Find where the given text appears and provide that cell's center as (X, Y) coordinate. 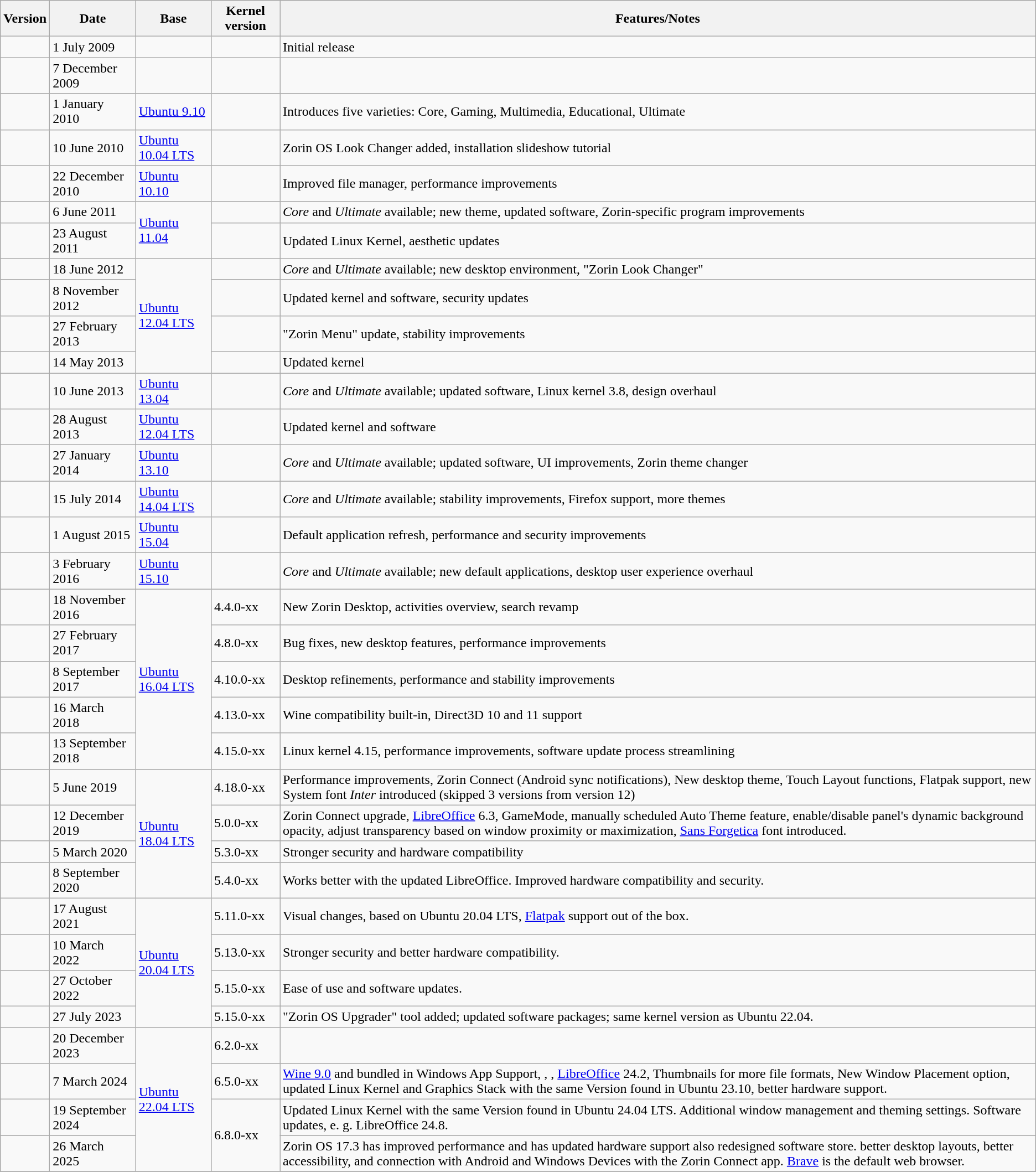
26 March 2025 (93, 1154)
Updated kernel (658, 362)
Ubuntu 22.04 LTS (173, 1099)
Visual changes, based on Ubuntu 20.04 LTS, Flatpak support out of the box. (658, 916)
6.8.0-xx (245, 1135)
28 August 2013 (93, 427)
8 November 2012 (93, 298)
5.0.0-xx (245, 823)
23 August 2011 (93, 240)
Updated kernel and software, security updates (658, 298)
Updated kernel and software (658, 427)
1 July 2009 (93, 47)
Kernel version (245, 19)
Desktop refinements, performance and stability improvements (658, 679)
"Zorin Menu" update, stability improvements (658, 333)
4.8.0-xx (245, 643)
13 September 2018 (93, 751)
4.15.0-xx (245, 751)
27 January 2014 (93, 463)
Ubuntu 15.10 (173, 571)
Ubuntu 13.04 (173, 391)
Ubuntu 20.04 LTS (173, 962)
10 June 2010 (93, 147)
4.18.0-xx (245, 787)
Ubuntu 14.04 LTS (173, 499)
New Zorin Desktop, activities overview, search revamp (658, 607)
18 November 2016 (93, 607)
1 August 2015 (93, 535)
12 December 2019 (93, 823)
Ubuntu 13.10 (173, 463)
16 March 2018 (93, 715)
Ease of use and software updates. (658, 989)
Ubuntu 18.04 LTS (173, 834)
Works better with the updated LibreOffice. Improved hardware compatibility and security. (658, 880)
7 December 2009 (93, 75)
5.3.0-xx (245, 851)
27 July 2023 (93, 1017)
22 December 2010 (93, 184)
Core and Ultimate available; new theme, updated software, Zorin-specific program improvements (658, 212)
Core and Ultimate available; updated software, UI improvements, Zorin theme changer (658, 463)
7 March 2024 (93, 1082)
19 September 2024 (93, 1117)
4.13.0-xx (245, 715)
Ubuntu 15.04 (173, 535)
14 May 2013 (93, 362)
Core and Ultimate available; stability improvements, Firefox support, more themes (658, 499)
Base (173, 19)
Zorin OS Look Changer added, installation slideshow tutorial (658, 147)
Core and Ultimate available; new default applications, desktop user experience overhaul (658, 571)
Linux kernel 4.15, performance improvements, software update process streamlining (658, 751)
5.11.0-xx (245, 916)
Improved file manager, performance improvements (658, 184)
Core and Ultimate available; updated software, Linux kernel 3.8, design overhaul (658, 391)
Ubuntu 10.10 (173, 184)
3 February 2016 (93, 571)
15 July 2014 (93, 499)
Initial release (658, 47)
18 June 2012 (93, 269)
Bug fixes, new desktop features, performance improvements (658, 643)
6.5.0-xx (245, 1082)
Introduces five varieties: Core, Gaming, Multimedia, Educational, Ultimate (658, 112)
4.10.0-xx (245, 679)
5.4.0-xx (245, 880)
27 October 2022 (93, 989)
Stronger security and better hardware compatibility. (658, 952)
Ubuntu 16.04 LTS (173, 679)
Features/Notes (658, 19)
8 September 2017 (93, 679)
Stronger security and hardware compatibility (658, 851)
8 September 2020 (93, 880)
6 June 2011 (93, 212)
10 June 2013 (93, 391)
5.13.0-xx (245, 952)
20 December 2023 (93, 1045)
17 August 2021 (93, 916)
Date (93, 19)
Ubuntu 9.10 (173, 112)
27 February 2017 (93, 643)
5 March 2020 (93, 851)
27 February 2013 (93, 333)
Ubuntu 10.04 LTS (173, 147)
4.4.0-xx (245, 607)
"Zorin OS Upgrader" tool added; updated software packages; same kernel version as Ubuntu 22.04. (658, 1017)
Wine compatibility built-in, Direct3D 10 and 11 support (658, 715)
1 January 2010 (93, 112)
Version (25, 19)
Default application refresh, performance and security improvements (658, 535)
6.2.0-xx (245, 1045)
Core and Ultimate available; new desktop environment, "Zorin Look Changer" (658, 269)
5 June 2019 (93, 787)
10 March 2022 (93, 952)
Ubuntu 11.04 (173, 230)
Updated Linux Kernel, aesthetic updates (658, 240)
